Detect which cell encompasses the target text, then output its (X, Y) center coordinate. 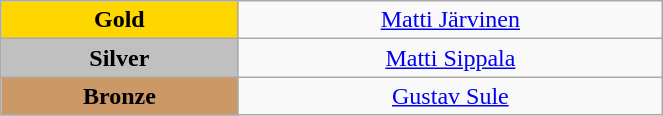
Silver (120, 58)
Bronze (120, 96)
Matti Järvinen (450, 20)
Matti Sippala (450, 58)
Gold (120, 20)
Gustav Sule (450, 96)
